Scan for the cell matching the given text and deliver its [X, Y] coordinate at center. 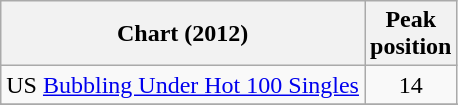
14 [410, 85]
US Bubbling Under Hot 100 Singles [183, 85]
Chart (2012) [183, 34]
Peakposition [410, 34]
